Return the (x, y) coordinate for the center point of the cell that contains the specified text.  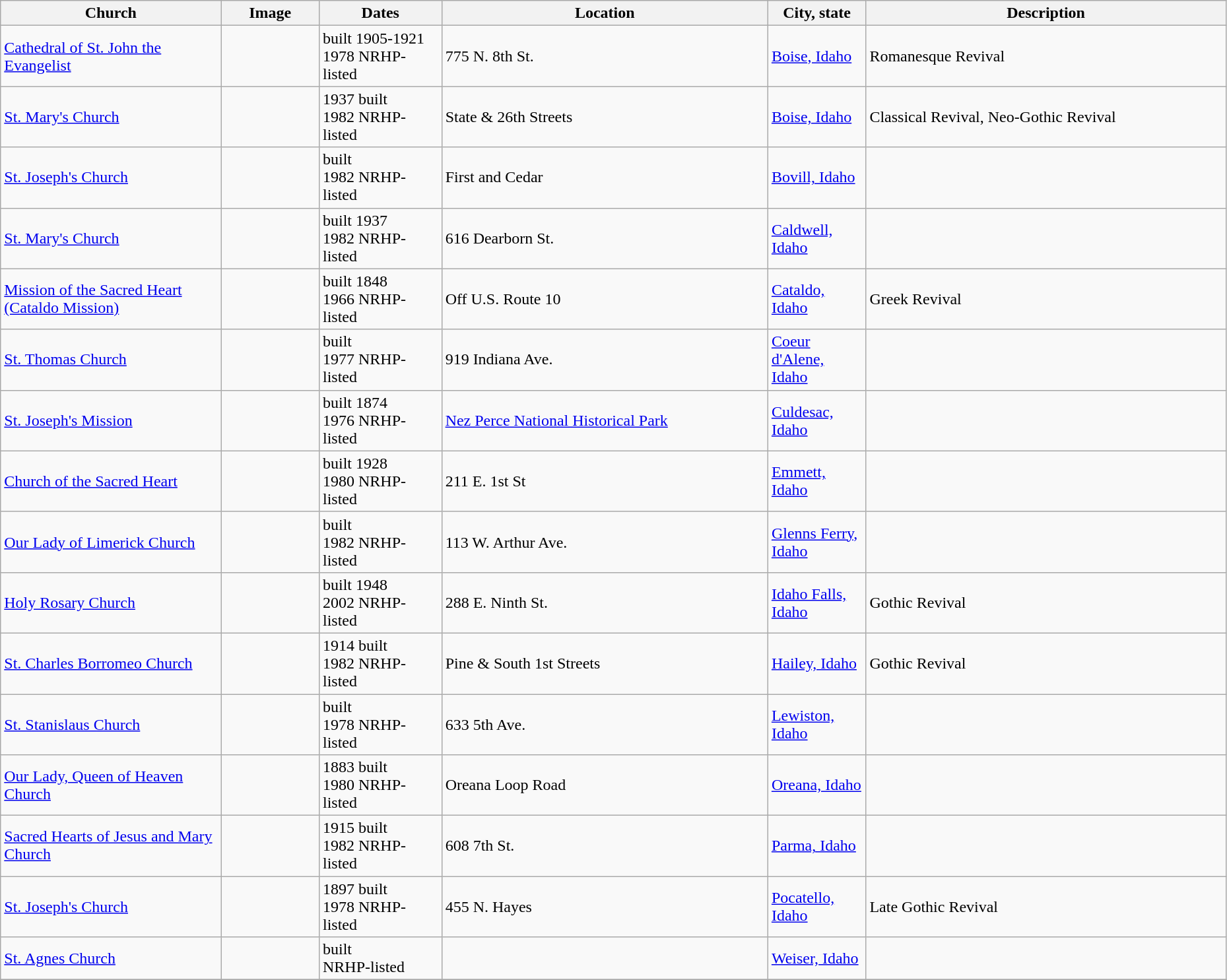
Classical Revival, Neo-Gothic Revival (1045, 117)
1937 built1982 NRHP-listed (380, 117)
Holy Rosary Church (111, 603)
Weiser, Idaho (817, 958)
City, state (817, 13)
775 N. 8th St. (605, 56)
Hailey, Idaho (817, 663)
Lewiston, Idaho (817, 725)
St. Joseph's Mission (111, 420)
St. Stanislaus Church (111, 725)
Emmett, Idaho (817, 481)
Church (111, 13)
Nez Perce National Historical Park (605, 420)
St. Charles Borromeo Church (111, 663)
built1977 NRHP-listed (380, 360)
288 E. Ninth St. (605, 603)
Our Lady, Queen of Heaven Church (111, 785)
Image (271, 13)
built 19281980 NRHP-listed (380, 481)
1883 built1980 NRHP-listed (380, 785)
built 18481966 NRHP-listed (380, 299)
211 E. 1st St (605, 481)
built NRHP-listed (380, 958)
608 7th St. (605, 846)
built 19371982 NRHP-listed (380, 238)
Culdesac, Idaho (817, 420)
Romanesque Revival (1045, 56)
Pocatello, Idaho (817, 907)
616 Dearborn St. (605, 238)
Dates (380, 13)
Caldwell, Idaho (817, 238)
Oreana, Idaho (817, 785)
State & 26th Streets (605, 117)
built1978 NRHP-listed (380, 725)
built 18741976 NRHP-listed (380, 420)
St. Agnes Church (111, 958)
Oreana Loop Road (605, 785)
Cathedral of St. John the Evangelist (111, 56)
Coeur d'Alene, Idaho (817, 360)
built 1905-19211978 NRHP-listed (380, 56)
Pine & South 1st Streets (605, 663)
Cataldo, Idaho (817, 299)
Sacred Hearts of Jesus and Mary Church (111, 846)
Our Lady of Limerick Church (111, 542)
919 Indiana Ave. (605, 360)
Greek Revival (1045, 299)
633 5th Ave. (605, 725)
St. Thomas Church (111, 360)
1897 built1978 NRHP-listed (380, 907)
Parma, Idaho (817, 846)
Description (1045, 13)
1915 built1982 NRHP-listed (380, 846)
First and Cedar (605, 178)
Bovill, Idaho (817, 178)
Location (605, 13)
Mission of the Sacred Heart (Cataldo Mission) (111, 299)
1914 built1982 NRHP-listed (380, 663)
built 19482002 NRHP-listed (380, 603)
455 N. Hayes (605, 907)
Off U.S. Route 10 (605, 299)
113 W. Arthur Ave. (605, 542)
Idaho Falls, Idaho (817, 603)
Late Gothic Revival (1045, 907)
Glenns Ferry, Idaho (817, 542)
Church of the Sacred Heart (111, 481)
